Find where the given text appears and provide that cell's center as (x, y) coordinate. 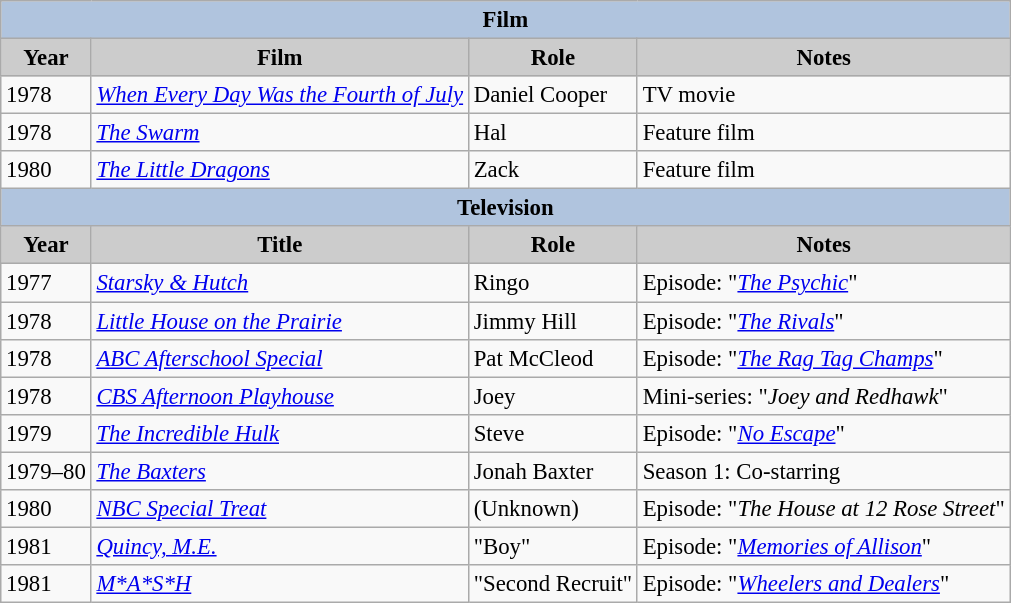
CBS Afternoon Playhouse (280, 396)
Zack (552, 170)
Episode: "The Rivals" (824, 321)
Pat McCleod (552, 358)
Jimmy Hill (552, 321)
Steve (552, 433)
The Incredible Hulk (280, 433)
Episode: "Memories of Allison" (824, 546)
Episode: "No Escape" (824, 433)
Quincy, M.E. (280, 546)
Starsky & Hutch (280, 283)
Episode: "The House at 12 Rose Street" (824, 509)
Hal (552, 133)
M*A*S*H (280, 584)
The Swarm (280, 133)
1977 (46, 283)
Little House on the Prairie (280, 321)
Mini-series: "Joey and Redhawk" (824, 396)
Episode: "The Rag Tag Champs" (824, 358)
Jonah Baxter (552, 471)
Daniel Cooper (552, 95)
"Boy" (552, 546)
Title (280, 245)
When Every Day Was the Fourth of July (280, 95)
(Unknown) (552, 509)
Episode: "Wheelers and Dealers" (824, 584)
Ringo (552, 283)
Television (506, 208)
1979 (46, 433)
1979–80 (46, 471)
ABC Afterschool Special (280, 358)
The Baxters (280, 471)
TV movie (824, 95)
The Little Dragons (280, 170)
Season 1: Co-starring (824, 471)
NBC Special Treat (280, 509)
Episode: "The Psychic" (824, 283)
"Second Recruit" (552, 584)
Joey (552, 396)
